Find where the given text appears and provide that cell's center as (X, Y) coordinate. 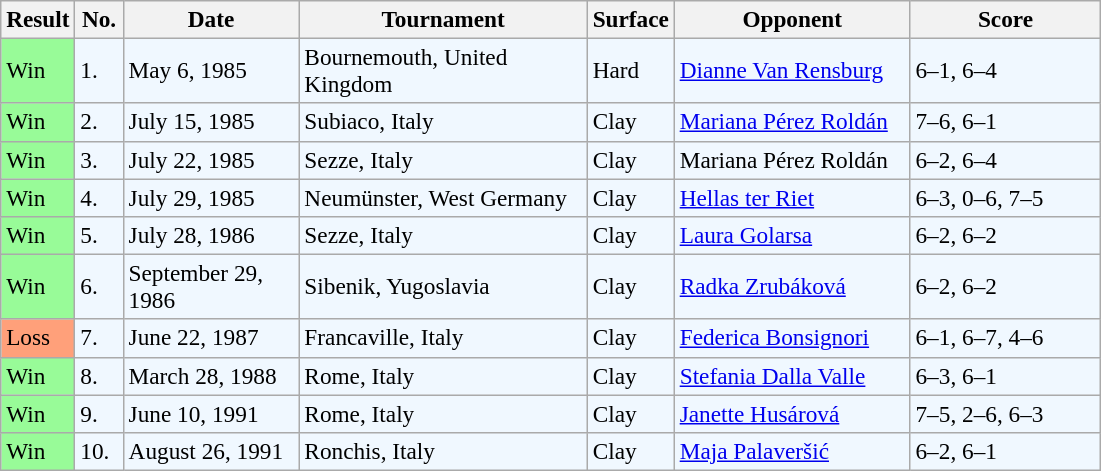
6–2, 6–1 (1006, 451)
Hard (630, 70)
1. (99, 70)
6–3, 6–1 (1006, 376)
Tournament (443, 19)
No. (99, 19)
4. (99, 197)
6. (99, 286)
June 10, 1991 (211, 413)
Laura Golarsa (792, 235)
Francaville, Italy (443, 338)
July 22, 1985 (211, 160)
July 29, 1985 (211, 197)
3. (99, 160)
7. (99, 338)
6–3, 0–6, 7–5 (1006, 197)
Result (38, 19)
Ronchis, Italy (443, 451)
March 28, 1988 (211, 376)
August 26, 1991 (211, 451)
Sibenik, Yugoslavia (443, 286)
Bournemouth, United Kingdom (443, 70)
Dianne Van Rensburg (792, 70)
6–1, 6–7, 4–6 (1006, 338)
June 22, 1987 (211, 338)
Opponent (792, 19)
6–2, 6–4 (1006, 160)
7–6, 6–1 (1006, 122)
9. (99, 413)
8. (99, 376)
Loss (38, 338)
Maja Palaveršić (792, 451)
Neumünster, West Germany (443, 197)
7–5, 2–6, 6–3 (1006, 413)
Date (211, 19)
Subiaco, Italy (443, 122)
Stefania Dalla Valle (792, 376)
July 28, 1986 (211, 235)
Hellas ter Riet (792, 197)
July 15, 1985 (211, 122)
May 6, 1985 (211, 70)
5. (99, 235)
Federica Bonsignori (792, 338)
10. (99, 451)
Janette Husárová (792, 413)
September 29, 1986 (211, 286)
6–1, 6–4 (1006, 70)
Score (1006, 19)
Radka Zrubáková (792, 286)
Surface (630, 19)
2. (99, 122)
